Locate the cell with the specified text and output its [X, Y] center coordinate. 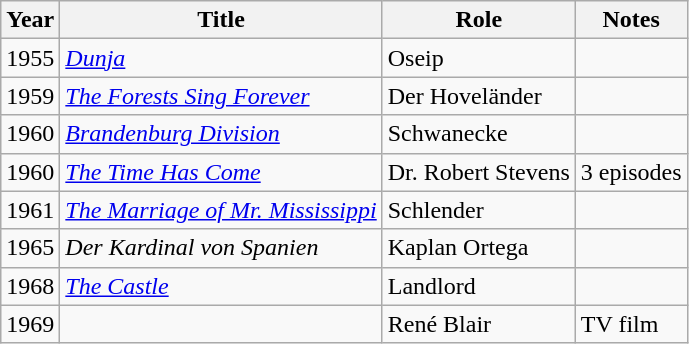
1961 [30, 210]
Der Hoveländer [478, 96]
The Castle [221, 286]
TV film [631, 324]
Der Kardinal von Spanien [221, 248]
1969 [30, 324]
Landlord [478, 286]
The Forests Sing Forever [221, 96]
Dunja [221, 58]
The Time Has Come [221, 172]
1965 [30, 248]
1955 [30, 58]
Dr. Robert Stevens [478, 172]
Brandenburg Division [221, 134]
Schwanecke [478, 134]
Kaplan Ortega [478, 248]
1968 [30, 286]
Schlender [478, 210]
3 episodes [631, 172]
René Blair [478, 324]
Role [478, 20]
Oseip [478, 58]
Year [30, 20]
The Marriage of Mr. Mississippi [221, 210]
Notes [631, 20]
1959 [30, 96]
Title [221, 20]
